From the cell containing the given text, extract its center point as (X, Y) coordinate. 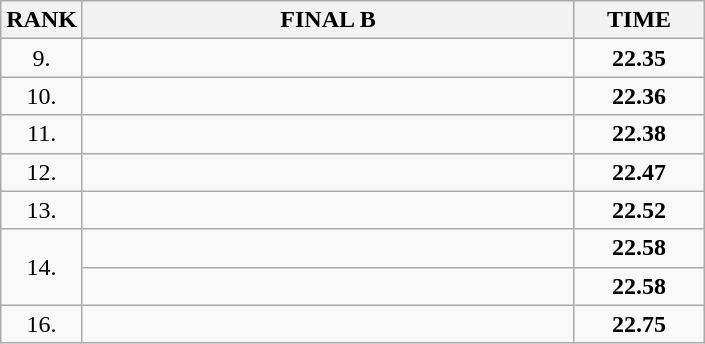
14. (42, 267)
11. (42, 134)
16. (42, 324)
RANK (42, 20)
22.52 (640, 210)
TIME (640, 20)
22.38 (640, 134)
22.47 (640, 172)
22.75 (640, 324)
22.35 (640, 58)
FINAL B (328, 20)
10. (42, 96)
13. (42, 210)
9. (42, 58)
12. (42, 172)
22.36 (640, 96)
